Output the (x, y) coordinate of the center of the cell containing the given text.  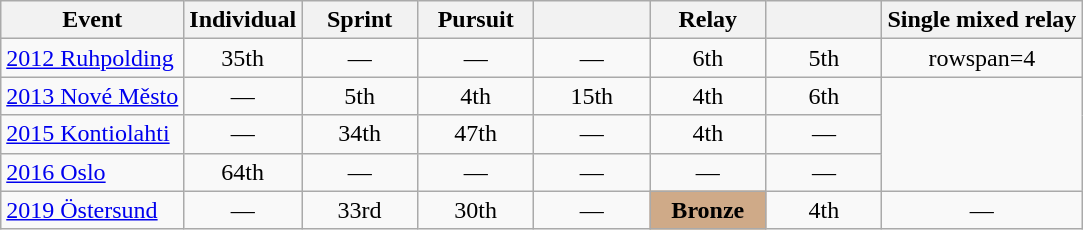
rowspan=4 (982, 58)
34th (360, 134)
Pursuit (476, 20)
Sprint (360, 20)
64th (243, 172)
Event (92, 20)
Bronze (708, 210)
Relay (708, 20)
2013 Nové Město (92, 96)
33rd (360, 210)
30th (476, 210)
Individual (243, 20)
2012 Ruhpolding (92, 58)
2015 Kontiolahti (92, 134)
15th (592, 96)
Single mixed relay (982, 20)
2016 Oslo (92, 172)
47th (476, 134)
2019 Östersund (92, 210)
35th (243, 58)
